Detect which cell encompasses the target text, then output its [X, Y] center coordinate. 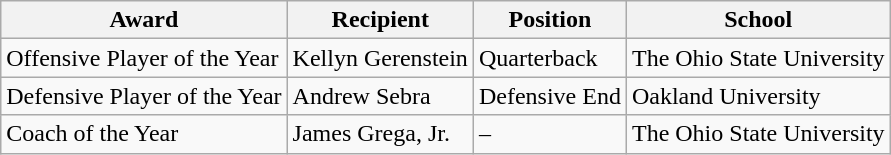
Oakland University [758, 96]
Quarterback [550, 58]
Andrew Sebra [380, 96]
James Grega, Jr. [380, 134]
Defensive End [550, 96]
Offensive Player of the Year [144, 58]
Position [550, 20]
Award [144, 20]
Kellyn Gerenstein [380, 58]
School [758, 20]
Coach of the Year [144, 134]
Defensive Player of the Year [144, 96]
Recipient [380, 20]
– [550, 134]
